Extract the [X, Y] coordinate from the center of the cell holding the provided text.  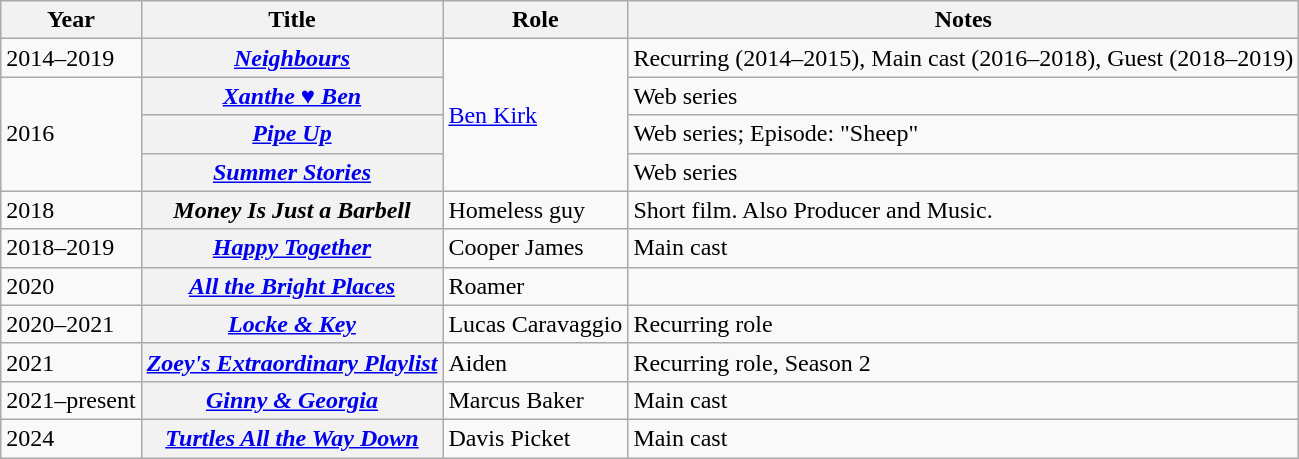
2020 [71, 286]
Locke & Key [292, 324]
2018 [71, 210]
Cooper James [536, 248]
Marcus Baker [536, 400]
Davis Picket [536, 438]
Short film. Also Producer and Music. [964, 210]
Homeless guy [536, 210]
Recurring role [964, 324]
Pipe Up [292, 134]
Happy Together [292, 248]
2014–2019 [71, 58]
2024 [71, 438]
Roamer [536, 286]
Neighbours [292, 58]
Title [292, 20]
Web series; Episode: "Sheep" [964, 134]
Money Is Just a Barbell [292, 210]
2021–present [71, 400]
Lucas Caravaggio [536, 324]
Role [536, 20]
Aiden [536, 362]
Zoey's Extraordinary Playlist [292, 362]
Year [71, 20]
2021 [71, 362]
Summer Stories [292, 172]
2018–2019 [71, 248]
2016 [71, 134]
All the Bright Places [292, 286]
Turtles All the Way Down [292, 438]
Xanthe ♥ Ben [292, 96]
Ginny & Georgia [292, 400]
Notes [964, 20]
Recurring (2014–2015), Main cast (2016–2018), Guest (2018–2019) [964, 58]
Ben Kirk [536, 115]
2020–2021 [71, 324]
Recurring role, Season 2 [964, 362]
